Locate the cell with the specified text and output its [X, Y] center coordinate. 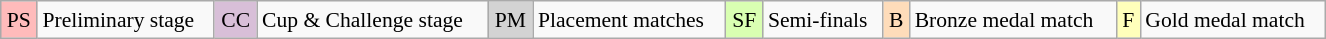
Placement matches [630, 20]
SF [744, 20]
B [896, 20]
Bronze medal match [1013, 20]
PM [510, 20]
Cup & Challenge stage [372, 20]
CC [236, 20]
F [1128, 20]
Preliminary stage [126, 20]
Semi-finals [823, 20]
Gold medal match [1233, 20]
PS [18, 20]
